Provide the [x, y] coordinate of the cell's center where the given text is located.  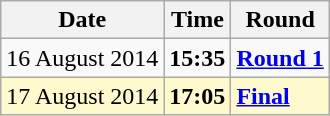
Final [280, 96]
17:05 [198, 96]
16 August 2014 [82, 58]
Date [82, 20]
Round [280, 20]
17 August 2014 [82, 96]
Time [198, 20]
15:35 [198, 58]
Round 1 [280, 58]
